Scan for the cell matching the given text and deliver its [X, Y] coordinate at center. 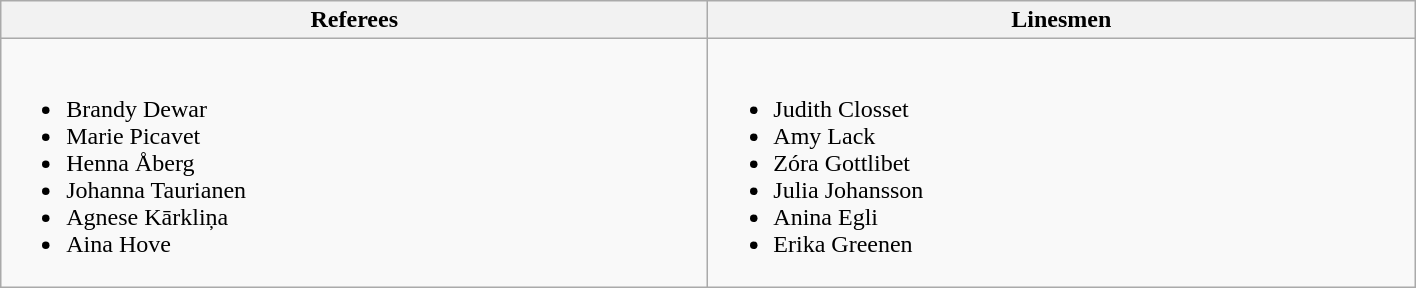
Linesmen [1062, 20]
Referees [354, 20]
Judith Closset Amy Lack Zóra Gottlibet Julia Johansson Anina Egli Erika Greenen [1062, 163]
Brandy Dewar Marie Picavet Henna Åberg Johanna Taurianen Agnese Kārkliņa Aina Hove [354, 163]
